Capture the cell that displays the provided text and extract its [x, y] central coordinate. 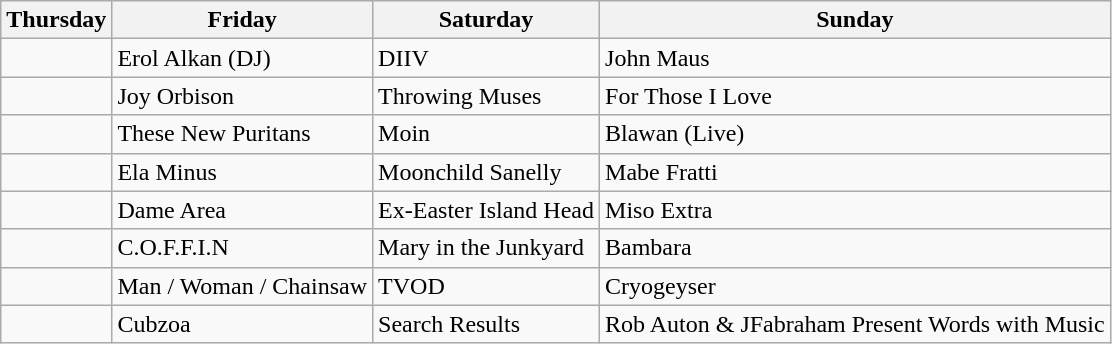
Moin [486, 134]
Search Results [486, 324]
Erol Alkan (DJ) [242, 58]
Cryogeyser [856, 286]
Miso Extra [856, 210]
Throwing Muses [486, 96]
Friday [242, 20]
Blawan (Live) [856, 134]
Bambara [856, 248]
Rob Auton & JFabraham Present Words with Music [856, 324]
Saturday [486, 20]
Man / Woman / Chainsaw [242, 286]
TVOD [486, 286]
Thursday [56, 20]
Dame Area [242, 210]
John Maus [856, 58]
Mary in the Junkyard [486, 248]
Sunday [856, 20]
Ela Minus [242, 172]
Ex-Easter Island Head [486, 210]
Cubzoa [242, 324]
Mabe Fratti [856, 172]
Moonchild Sanelly [486, 172]
Joy Orbison [242, 96]
For Those I Love [856, 96]
DIIV [486, 58]
These New Puritans [242, 134]
C.O.F.F.I.N [242, 248]
